Capture the cell that displays the provided text and extract its (X, Y) central coordinate. 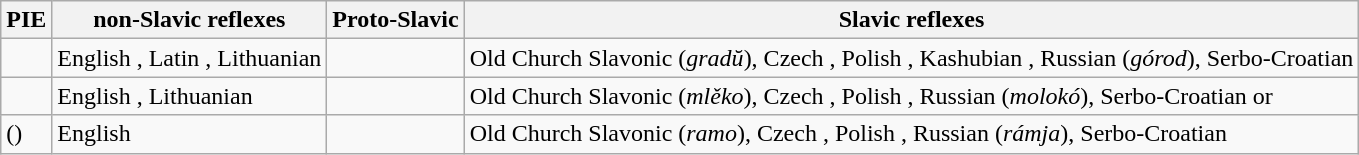
English , Lithuanian (190, 96)
Old Church Slavonic (ramo), Czech , Polish , Russian (rámja), Serbo-Croatian (912, 134)
English , Latin , Lithuanian (190, 58)
Old Church Slavonic (mlěko), Czech , Polish , Russian (molokó), Serbo-Croatian or (912, 96)
() (26, 134)
PIE (26, 20)
Slavic reflexes (912, 20)
Proto-Slavic (396, 20)
English (190, 134)
Old Church Slavonic (gradŭ), Czech , Polish , Kashubian , Russian (górod), Serbo-Croatian (912, 58)
non-Slavic reflexes (190, 20)
